Search for the cell housing the specified text and yield its (x, y) center coordinate. 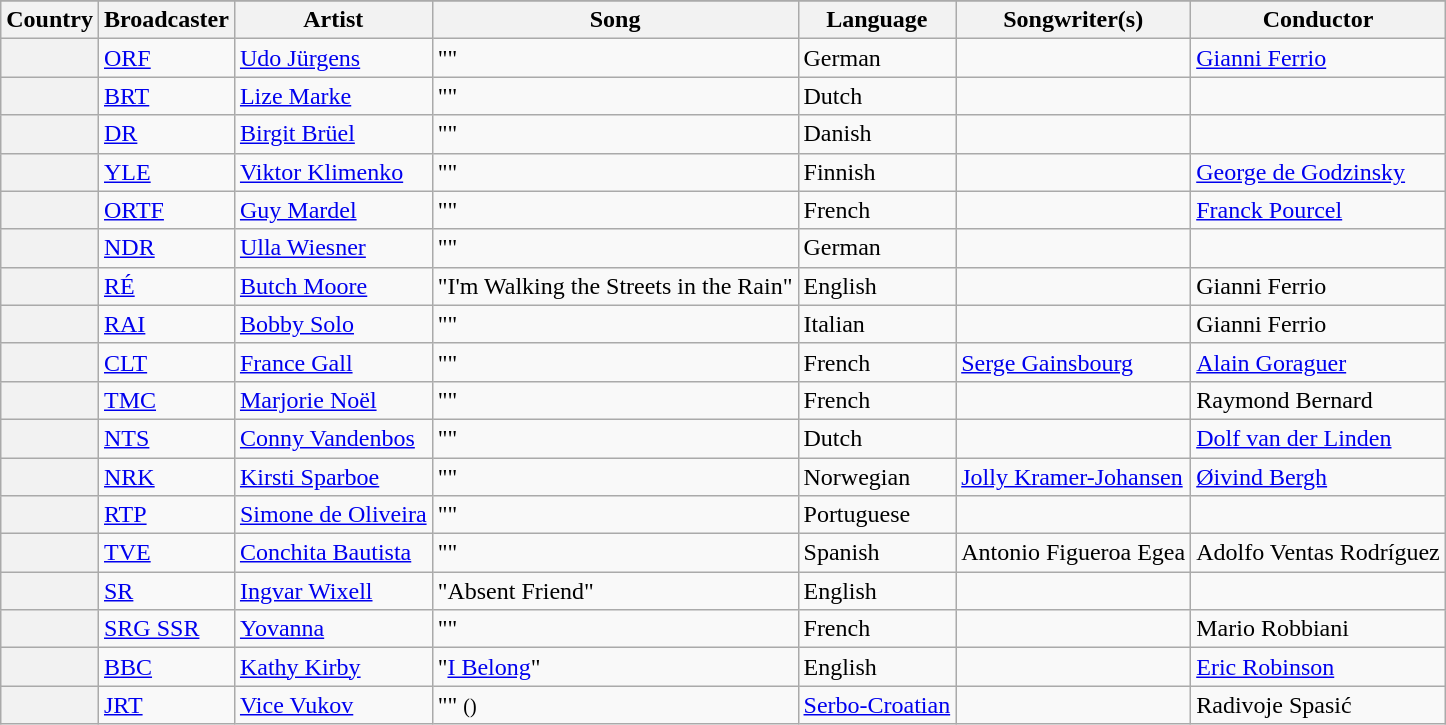
Portuguese (877, 515)
Ingvar Wixell (333, 591)
NRK (166, 477)
Simone de Oliveira (333, 515)
Kathy Kirby (333, 667)
"Absent Friend" (615, 591)
SR (166, 591)
Viktor Klimenko (333, 172)
NTS (166, 438)
BRT (166, 96)
Norwegian (877, 477)
Italian (877, 324)
Spanish (877, 553)
ORF (166, 58)
Adolfo Ventas Rodríguez (1318, 553)
Mario Robbiani (1318, 629)
Butch Moore (333, 286)
Udo Jürgens (333, 58)
George de Godzinsky (1318, 172)
"I Belong" (615, 667)
CLT (166, 362)
Lize Marke (333, 96)
RAI (166, 324)
SRG SSR (166, 629)
Birgit Brüel (333, 134)
Franck Pourcel (1318, 210)
DR (166, 134)
Yovanna (333, 629)
Øivind Bergh (1318, 477)
Vice Vukov (333, 705)
Songwriter(s) (1074, 20)
Antonio Figueroa Egea (1074, 553)
Jolly Kramer-Johansen (1074, 477)
Conchita Bautista (333, 553)
Ulla Wiesner (333, 248)
Alain Goraguer (1318, 362)
ORTF (166, 210)
Artist (333, 20)
YLE (166, 172)
Language (877, 20)
RTP (166, 515)
Song (615, 20)
Marjorie Noël (333, 400)
NDR (166, 248)
RÉ (166, 286)
Kirsti Sparboe (333, 477)
Conny Vandenbos (333, 438)
Conductor (1318, 20)
"" () (615, 705)
France Gall (333, 362)
Bobby Solo (333, 324)
"I'm Walking the Streets in the Rain" (615, 286)
Radivoje Spasić (1318, 705)
Dolf van der Linden (1318, 438)
Raymond Bernard (1318, 400)
Guy Mardel (333, 210)
Serbo-Croatian (877, 705)
Serge Gainsbourg (1074, 362)
Country (50, 20)
Broadcaster (166, 20)
TMC (166, 400)
Eric Robinson (1318, 667)
BBC (166, 667)
Danish (877, 134)
Finnish (877, 172)
JRT (166, 705)
TVE (166, 553)
